Provide the [x, y] coordinate of the cell's center where the given text is located.  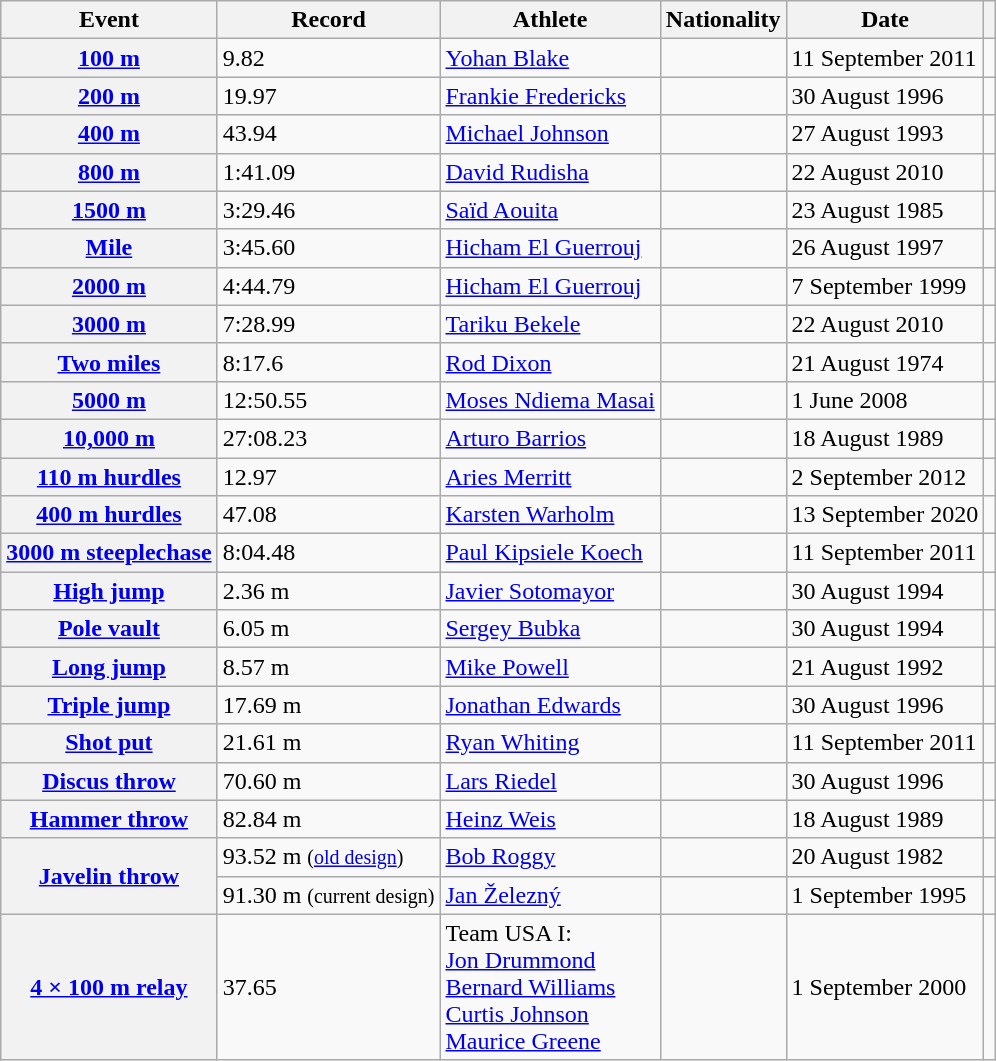
3:45.60 [328, 248]
20 August 1982 [885, 857]
Jonathan Edwards [550, 705]
Heinz Weis [550, 819]
2 September 2012 [885, 477]
6.05 m [328, 629]
27 August 1993 [885, 134]
Nationality [723, 20]
27:08.23 [328, 438]
21 August 1992 [885, 667]
1 September 1995 [885, 895]
Aries Merritt [550, 477]
7 September 1999 [885, 286]
Sergey Bubka [550, 629]
13 September 2020 [885, 515]
200 m [109, 96]
8.57 m [328, 667]
400 m [109, 134]
110 m hurdles [109, 477]
Moses Ndiema Masai [550, 400]
Hammer throw [109, 819]
Long jump [109, 667]
Yohan Blake [550, 58]
47.08 [328, 515]
1500 m [109, 210]
100 m [109, 58]
Karsten Warholm [550, 515]
Lars Riedel [550, 781]
93.52 m (old design) [328, 857]
Two miles [109, 362]
Record [328, 20]
23 August 1985 [885, 210]
91.30 m (current design) [328, 895]
400 m hurdles [109, 515]
43.94 [328, 134]
82.84 m [328, 819]
3000 m steeplechase [109, 553]
8:17.6 [328, 362]
Saïd Aouita [550, 210]
3000 m [109, 324]
21.61 m [328, 743]
Triple jump [109, 705]
Athlete [550, 20]
Frankie Fredericks [550, 96]
Team USA I:Jon DrummondBernard WilliamsCurtis JohnsonMaurice Greene [550, 987]
Paul Kipsiele Koech [550, 553]
Mike Powell [550, 667]
26 August 1997 [885, 248]
800 m [109, 172]
8:04.48 [328, 553]
19.97 [328, 96]
70.60 m [328, 781]
5000 m [109, 400]
12:50.55 [328, 400]
Discus throw [109, 781]
Date [885, 20]
9.82 [328, 58]
10,000 m [109, 438]
1:41.09 [328, 172]
2000 m [109, 286]
3:29.46 [328, 210]
1 June 2008 [885, 400]
Arturo Barrios [550, 438]
Event [109, 20]
Javier Sotomayor [550, 591]
High jump [109, 591]
4 × 100 m relay [109, 987]
Mile [109, 248]
Jan Železný [550, 895]
7:28.99 [328, 324]
Bob Roggy [550, 857]
1 September 2000 [885, 987]
37.65 [328, 987]
Ryan Whiting [550, 743]
Michael Johnson [550, 134]
Rod Dixon [550, 362]
21 August 1974 [885, 362]
David Rudisha [550, 172]
Javelin throw [109, 876]
4:44.79 [328, 286]
12.97 [328, 477]
Shot put [109, 743]
17.69 m [328, 705]
Tariku Bekele [550, 324]
Pole vault [109, 629]
2.36 m [328, 591]
